Return (x, y) of the center of cell containing provided text 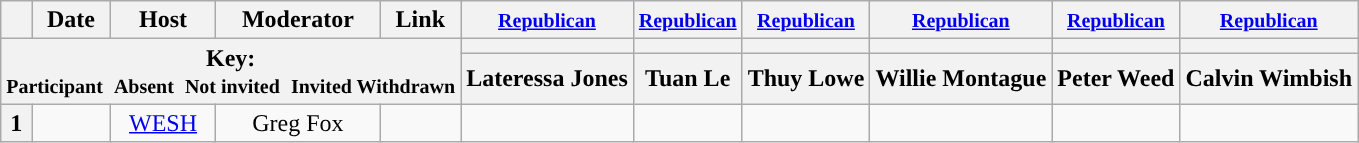
Peter Weed (1116, 78)
1 (16, 123)
Moderator (298, 20)
Thuy Lowe (806, 78)
Link (420, 20)
WESH (162, 123)
Tuan Le (688, 78)
Date (72, 20)
Key: Participant Absent Not invited Invited Withdrawn (231, 72)
Lateressa Jones (548, 78)
Willie Montague (961, 78)
Host (162, 20)
Greg Fox (298, 123)
Calvin Wimbish (1269, 78)
